Capture the cell that displays the provided text and extract its (x, y) central coordinate. 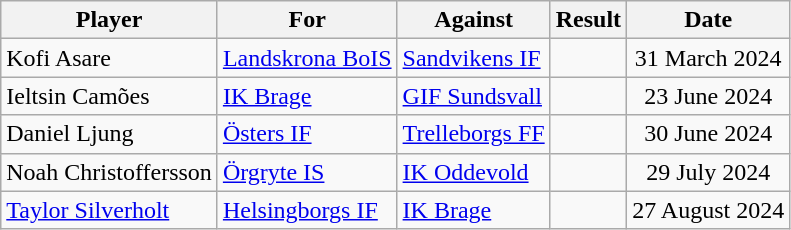
31 March 2024 (708, 58)
30 June 2024 (708, 134)
For (307, 20)
Sandvikens IF (474, 58)
GIF Sundsvall (474, 96)
23 June 2024 (708, 96)
Örgryte IS (307, 172)
Against (474, 20)
Landskrona BoIS (307, 58)
Result (588, 20)
Trelleborgs FF (474, 134)
Helsingborgs IF (307, 210)
27 August 2024 (708, 210)
Noah Christoffersson (110, 172)
Ieltsin Camões (110, 96)
29 July 2024 (708, 172)
Player (110, 20)
Kofi Asare (110, 58)
Taylor Silverholt (110, 210)
Daniel Ljung (110, 134)
IK Oddevold (474, 172)
Östers IF (307, 134)
Date (708, 20)
